Provide the (x, y) coordinate of the cell's center where the given text is located.  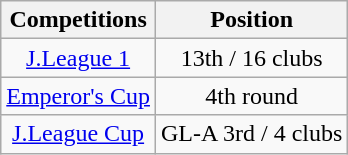
J.League Cup (78, 134)
J.League 1 (78, 58)
Position (251, 20)
Emperor's Cup (78, 96)
13th / 16 clubs (251, 58)
GL-A 3rd / 4 clubs (251, 134)
4th round (251, 96)
Competitions (78, 20)
